Return (X, Y) of the center of cell containing provided text 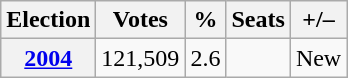
% (206, 20)
+/– (318, 20)
Seats (258, 20)
2.6 (206, 58)
121,509 (140, 58)
Votes (140, 20)
2004 (48, 58)
New (318, 58)
Election (48, 20)
